Detect which cell encompasses the target text, then output its (X, Y) center coordinate. 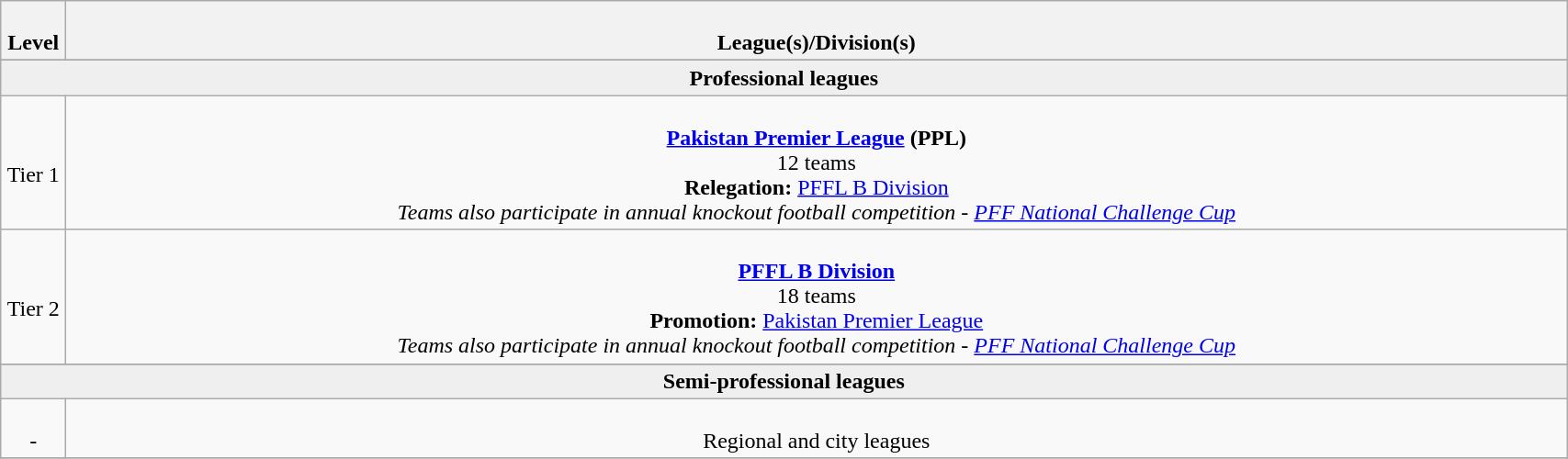
Professional leagues (784, 78)
League(s)/Division(s) (817, 31)
Regional and city leagues (817, 428)
Tier 2 (33, 297)
Semi-professional leagues (784, 381)
Tier 1 (33, 162)
Level (33, 31)
- (33, 428)
